Capture the cell that displays the provided text and extract its (X, Y) central coordinate. 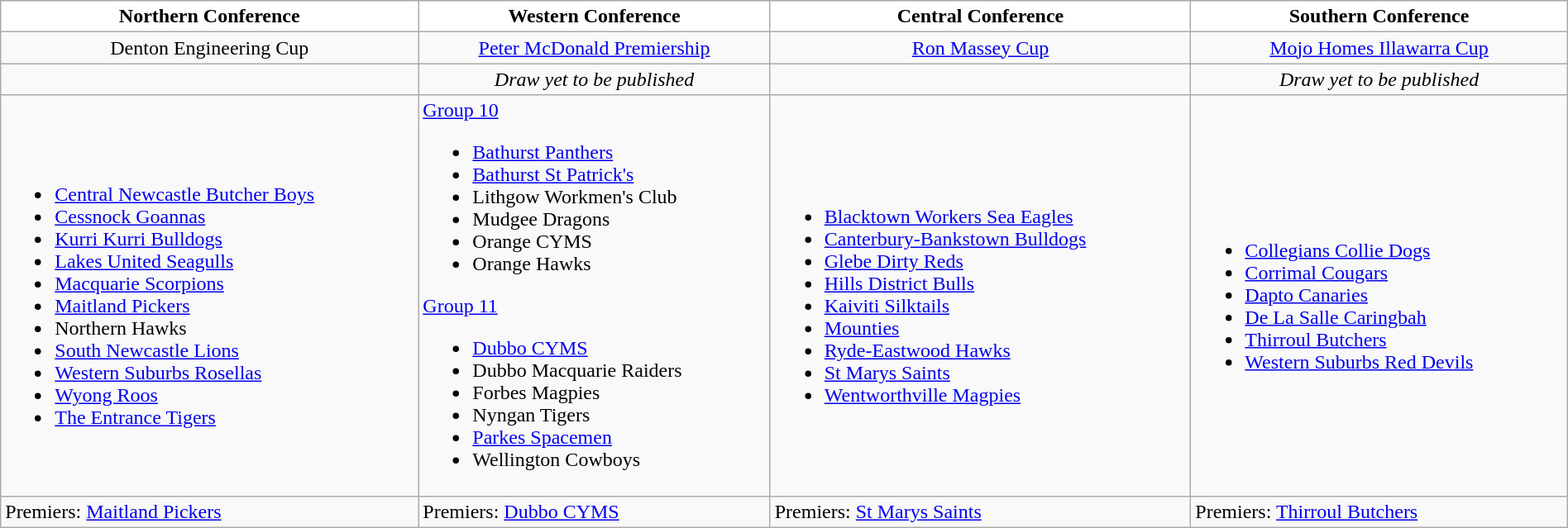
Collegians Collie Dogs Corrimal Cougars Dapto Canaries De La Salle Caringbah Thirroul Butchers Western Suburbs Red Devils (1379, 296)
Mojo Homes Illawarra Cup (1379, 48)
Premiers: Maitland Pickers (210, 511)
Premiers: Dubbo CYMS (594, 511)
Western Conference (594, 17)
Central Conference (981, 17)
Peter McDonald Premiership (594, 48)
Premiers: Thirroul Butchers (1379, 511)
Premiers: St Marys Saints (981, 511)
Northern Conference (210, 17)
Southern Conference (1379, 17)
Denton Engineering Cup (210, 48)
Ron Massey Cup (981, 48)
